Search for the cell housing the specified text and yield its (X, Y) center coordinate. 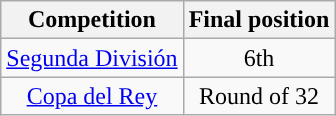
Competition (92, 20)
Segunda División (92, 58)
Copa del Rey (92, 96)
6th (259, 58)
Final position (259, 20)
Round of 32 (259, 96)
